For the text-containing cell, return its midpoint in (x, y) coordinate format. 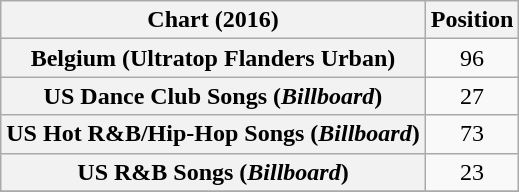
Belgium (Ultratop Flanders Urban) (213, 58)
Position (472, 20)
96 (472, 58)
73 (472, 134)
US Dance Club Songs (Billboard) (213, 96)
27 (472, 96)
Chart (2016) (213, 20)
23 (472, 172)
US Hot R&B/Hip-Hop Songs (Billboard) (213, 134)
US R&B Songs (Billboard) (213, 172)
